Detect which cell encompasses the target text, then output its (x, y) center coordinate. 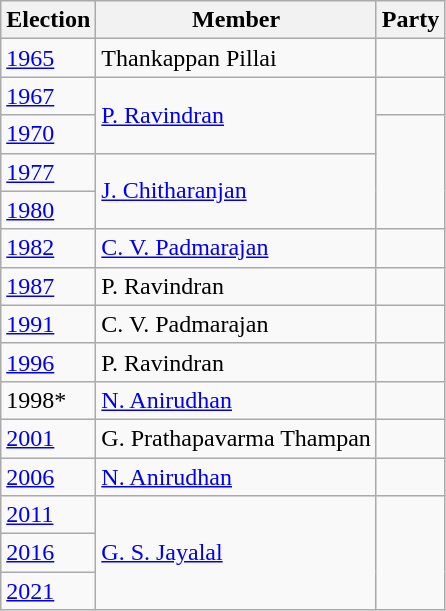
1996 (48, 362)
1967 (48, 96)
Thankappan Pillai (236, 58)
1982 (48, 248)
1987 (48, 286)
1991 (48, 324)
Election (48, 20)
1998* (48, 400)
G. Prathapavarma Thampan (236, 438)
Member (236, 20)
J. Chitharanjan (236, 191)
Party (410, 20)
2016 (48, 553)
2006 (48, 477)
1970 (48, 134)
1980 (48, 210)
1965 (48, 58)
1977 (48, 172)
2001 (48, 438)
2021 (48, 591)
G. S. Jayalal (236, 553)
2011 (48, 515)
